Extract the (X, Y) coordinate from the center of the cell holding the provided text.  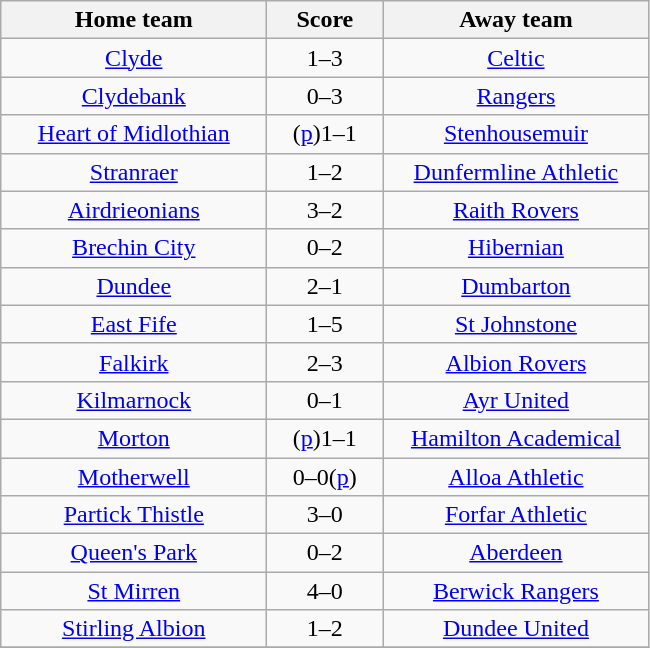
St Mirren (134, 591)
Stenhousemuir (516, 134)
Rangers (516, 96)
Celtic (516, 58)
4–0 (325, 591)
Away team (516, 20)
Motherwell (134, 477)
Heart of Midlothian (134, 134)
Kilmarnock (134, 400)
Hibernian (516, 248)
Forfar Athletic (516, 515)
Alloa Athletic (516, 477)
Clydebank (134, 96)
Aberdeen (516, 553)
0–1 (325, 400)
Morton (134, 438)
Dunfermline Athletic (516, 172)
0–3 (325, 96)
2–3 (325, 362)
Berwick Rangers (516, 591)
Stranraer (134, 172)
Dundee (134, 286)
Airdrieonians (134, 210)
3–2 (325, 210)
Score (325, 20)
Raith Rovers (516, 210)
Falkirk (134, 362)
1–3 (325, 58)
Clyde (134, 58)
Brechin City (134, 248)
0–0(p) (325, 477)
Hamilton Academical (516, 438)
3–0 (325, 515)
Dundee United (516, 629)
Albion Rovers (516, 362)
Queen's Park (134, 553)
2–1 (325, 286)
St Johnstone (516, 324)
Home team (134, 20)
Partick Thistle (134, 515)
Stirling Albion (134, 629)
1–5 (325, 324)
Dumbarton (516, 286)
Ayr United (516, 400)
East Fife (134, 324)
